Detect which cell encompasses the target text, then output its [x, y] center coordinate. 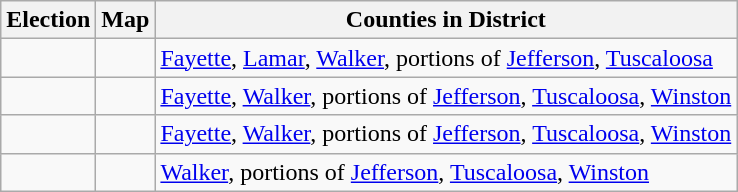
Map [126, 20]
Walker, portions of Jefferson, Tuscaloosa, Winston [446, 172]
Election [48, 20]
Fayette, Lamar, Walker, portions of Jefferson, Tuscaloosa [446, 58]
Counties in District [446, 20]
